Identify which cell holds the provided text, then report its (x, y) central coordinate. 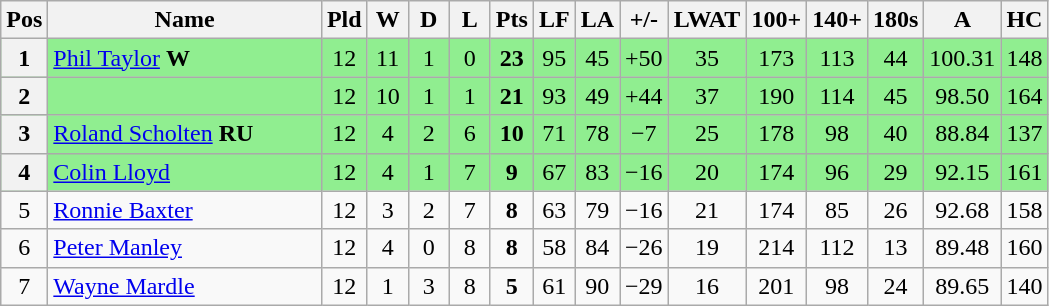
Pts (512, 20)
24 (895, 286)
20 (707, 172)
58 (554, 248)
89.48 (962, 248)
16 (707, 286)
113 (838, 58)
93 (554, 96)
148 (1024, 58)
190 (776, 96)
95 (554, 58)
137 (1024, 134)
92.68 (962, 210)
84 (597, 248)
180s (895, 20)
114 (838, 96)
44 (895, 58)
25 (707, 134)
90 (597, 286)
61 (554, 286)
79 (597, 210)
+/- (644, 20)
49 (597, 96)
158 (1024, 210)
A (962, 20)
100+ (776, 20)
214 (776, 248)
Wayne Mardle (185, 286)
160 (1024, 248)
LA (597, 20)
9 (512, 172)
11 (388, 58)
35 (707, 58)
Colin Lloyd (185, 172)
100.31 (962, 58)
Phil Taylor W (185, 58)
Roland Scholten RU (185, 134)
Name (185, 20)
67 (554, 172)
+44 (644, 96)
40 (895, 134)
L (470, 20)
−7 (644, 134)
Pld (344, 20)
140 (1024, 286)
140+ (838, 20)
178 (776, 134)
37 (707, 96)
63 (554, 210)
23 (512, 58)
LWAT (707, 20)
HC (1024, 20)
LF (554, 20)
89.65 (962, 286)
173 (776, 58)
D (428, 20)
85 (838, 210)
161 (1024, 172)
Pos (24, 20)
19 (707, 248)
71 (554, 134)
29 (895, 172)
92.15 (962, 172)
112 (838, 248)
164 (1024, 96)
W (388, 20)
Ronnie Baxter (185, 210)
Peter Manley (185, 248)
96 (838, 172)
98.50 (962, 96)
83 (597, 172)
78 (597, 134)
+50 (644, 58)
26 (895, 210)
88.84 (962, 134)
201 (776, 286)
−26 (644, 248)
13 (895, 248)
−29 (644, 286)
